Scan for the cell matching the given text and deliver its [X, Y] coordinate at center. 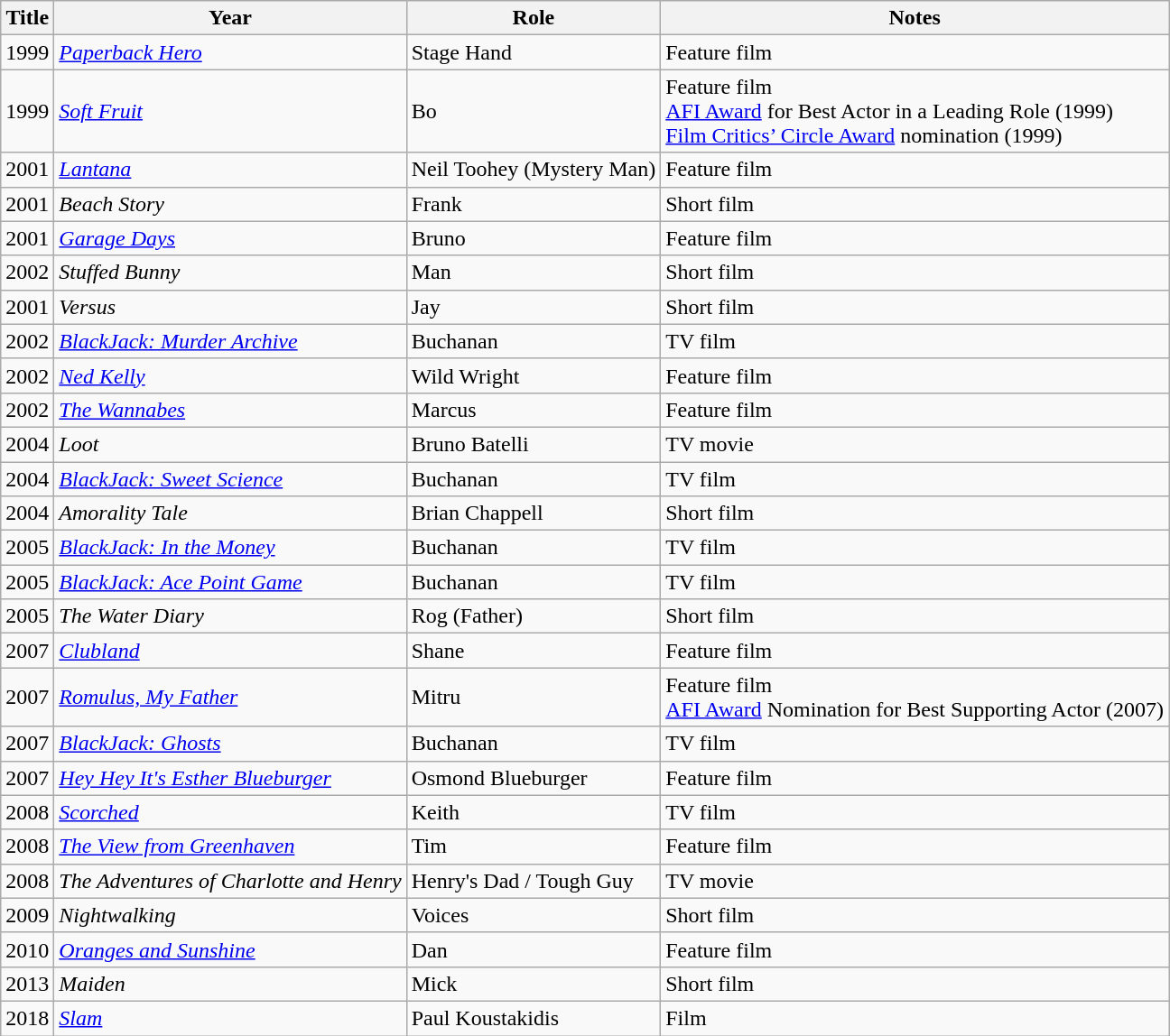
Amorality Tale [230, 513]
Soft Fruit [230, 111]
Versus [230, 307]
Man [534, 273]
Feature filmAFI Award for Best Actor in a Leading Role (1999)Film Critics’ Circle Award nomination (1999) [915, 111]
Nightwalking [230, 915]
BlackJack: Murder Archive [230, 341]
Henry's Dad / Tough Guy [534, 881]
Bruno Batelli [534, 444]
Year [230, 18]
Maiden [230, 984]
Title [27, 18]
Scorched [230, 812]
Shane [534, 651]
Slam [230, 1018]
Wild Wright [534, 375]
Voices [534, 915]
Bo [534, 111]
Feature filmAFI Award Nomination for Best Supporting Actor (2007) [915, 697]
2013 [27, 984]
2009 [27, 915]
Film [915, 1018]
Tim [534, 846]
Loot [230, 444]
BlackJack: In the Money [230, 548]
The Water Diary [230, 616]
Stuffed Bunny [230, 273]
Lantana [230, 170]
Paul Koustakidis [534, 1018]
Bruno [534, 238]
Ned Kelly [230, 375]
The View from Greenhaven [230, 846]
Frank [534, 204]
Mick [534, 984]
Oranges and Sunshine [230, 949]
Paperback Hero [230, 52]
The Adventures of Charlotte and Henry [230, 881]
Notes [915, 18]
BlackJack: Ghosts [230, 744]
2010 [27, 949]
Garage Days [230, 238]
Neil Toohey (Mystery Man) [534, 170]
Brian Chappell [534, 513]
Keith [534, 812]
The Wannabes [230, 410]
Jay [534, 307]
Clubland [230, 651]
Marcus [534, 410]
BlackJack: Sweet Science [230, 479]
Role [534, 18]
Romulus, My Father [230, 697]
Stage Hand [534, 52]
Hey Hey It's Esther Blueburger [230, 778]
Dan [534, 949]
Mitru [534, 697]
Osmond Blueburger [534, 778]
Rog (Father) [534, 616]
Beach Story [230, 204]
BlackJack: Ace Point Game [230, 582]
2018 [27, 1018]
